Extract the (X, Y) coordinate from the center of the cell holding the provided text.  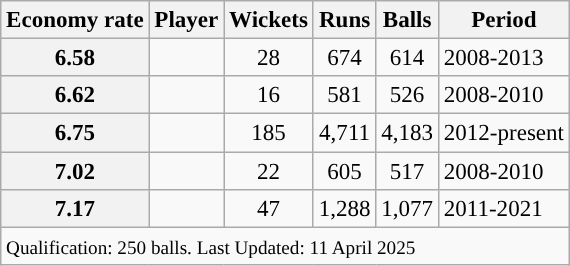
4,183 (408, 133)
6.62 (75, 95)
2012-present (504, 133)
2011-2021 (504, 209)
Balls (408, 20)
4,711 (344, 133)
614 (408, 58)
Player (186, 20)
1,288 (344, 209)
6.58 (75, 58)
674 (344, 58)
1,077 (408, 209)
2008-2013 (504, 58)
185 (269, 133)
22 (269, 171)
7.17 (75, 209)
605 (344, 171)
47 (269, 209)
Economy rate (75, 20)
6.75 (75, 133)
Runs (344, 20)
526 (408, 95)
517 (408, 171)
7.02 (75, 171)
28 (269, 58)
581 (344, 95)
Qualification: 250 balls. Last Updated: 11 April 2025 (286, 246)
Wickets (269, 20)
Period (504, 20)
16 (269, 95)
